Detect which cell encompasses the target text, then output its (x, y) center coordinate. 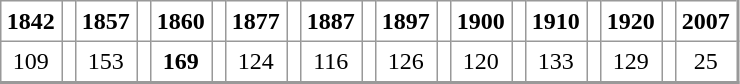
116 (331, 62)
1857 (106, 21)
153 (106, 62)
1900 (481, 21)
129 (631, 62)
1910 (556, 21)
1920 (631, 21)
1887 (331, 21)
169 (181, 62)
2007 (706, 21)
120 (481, 62)
1877 (256, 21)
109 (31, 62)
1860 (181, 21)
1897 (406, 21)
25 (706, 62)
126 (406, 62)
133 (556, 62)
124 (256, 62)
1842 (31, 21)
